From the cell containing the given text, extract its center point as [x, y] coordinate. 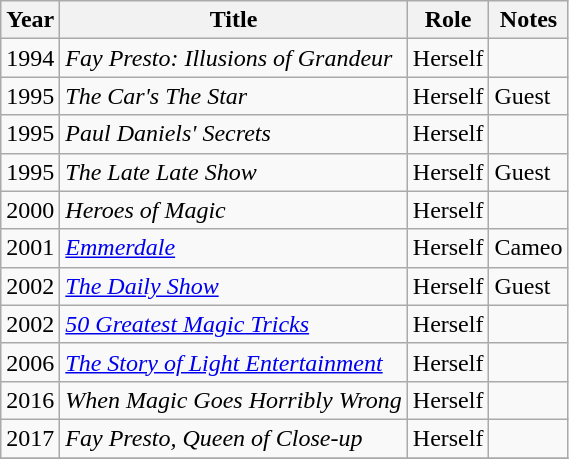
Role [448, 20]
Title [234, 20]
50 Greatest Magic Tricks [234, 324]
2000 [30, 210]
The Daily Show [234, 286]
1994 [30, 58]
Cameo [528, 248]
Fay Presto: Illusions of Grandeur [234, 58]
Year [30, 20]
Fay Presto, Queen of Close-up [234, 438]
The Story of Light Entertainment [234, 362]
2006 [30, 362]
Notes [528, 20]
The Late Late Show [234, 172]
2017 [30, 438]
The Car's The Star [234, 96]
When Magic Goes Horribly Wrong [234, 400]
Emmerdale [234, 248]
2016 [30, 400]
2001 [30, 248]
Heroes of Magic [234, 210]
Paul Daniels' Secrets [234, 134]
